For the text-containing cell, return its midpoint in (x, y) coordinate format. 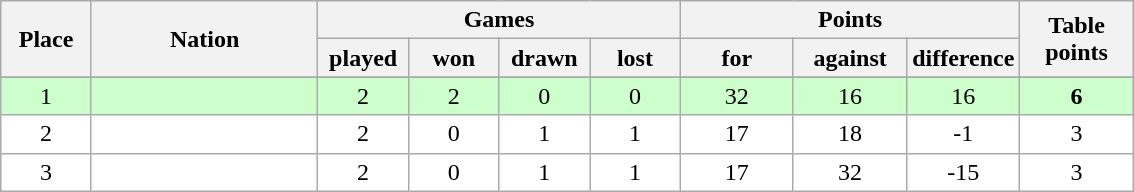
Place (46, 39)
for (736, 58)
difference (964, 58)
Nation (204, 39)
against (850, 58)
Tablepoints (1076, 39)
Games (499, 20)
-15 (964, 172)
lost (636, 58)
-1 (964, 134)
played (364, 58)
18 (850, 134)
6 (1076, 96)
drawn (544, 58)
Points (850, 20)
won (454, 58)
